Pinpoint the cell where the given text exists, returning its [X, Y] midpoint coordinate. 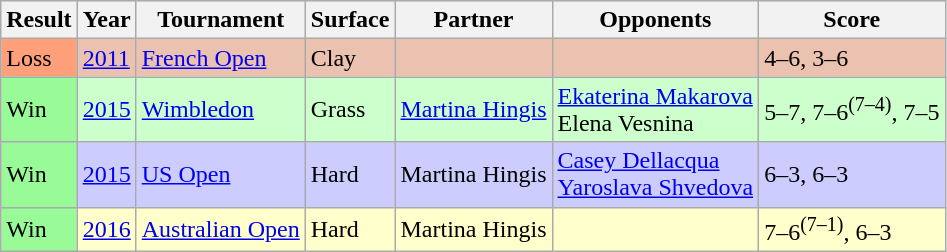
Australian Open [220, 230]
Partner [474, 20]
Result [39, 20]
Score [852, 20]
Tournament [220, 20]
5–7, 7–6(7–4), 7–5 [852, 110]
Casey Dellacqua Yaroslava Shvedova [656, 174]
Grass [350, 110]
6–3, 6–3 [852, 174]
Opponents [656, 20]
Loss [39, 58]
4–6, 3–6 [852, 58]
Surface [350, 20]
7–6(7–1), 6–3 [852, 230]
Ekaterina Makarova Elena Vesnina [656, 110]
Year [106, 20]
2011 [106, 58]
French Open [220, 58]
2016 [106, 230]
Wimbledon [220, 110]
Clay [350, 58]
US Open [220, 174]
